Scan for the cell matching the given text and deliver its (X, Y) coordinate at center. 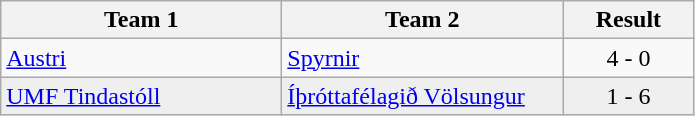
1 - 6 (628, 96)
4 - 0 (628, 58)
Spyrnir (422, 58)
Team 2 (422, 20)
Team 1 (142, 20)
Austri (142, 58)
Result (628, 20)
UMF Tindastóll (142, 96)
Íþróttafélagið Völsungur (422, 96)
